Find where the given text appears and provide that cell's center as (X, Y) coordinate. 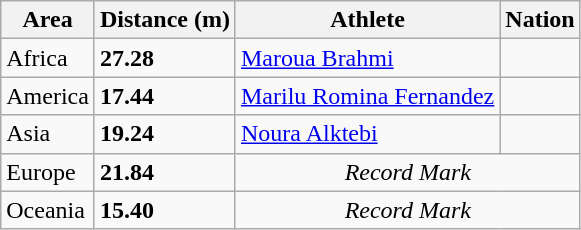
Europe (48, 172)
Nation (540, 20)
Noura Alktebi (367, 134)
Africa (48, 58)
Maroua Brahmi (367, 58)
19.24 (164, 134)
Marilu Romina Fernandez (367, 96)
Asia (48, 134)
27.28 (164, 58)
Oceania (48, 210)
America (48, 96)
Athlete (367, 20)
17.44 (164, 96)
Distance (m) (164, 20)
15.40 (164, 210)
21.84 (164, 172)
Area (48, 20)
